Output the (x, y) coordinate of the center of the cell containing the given text.  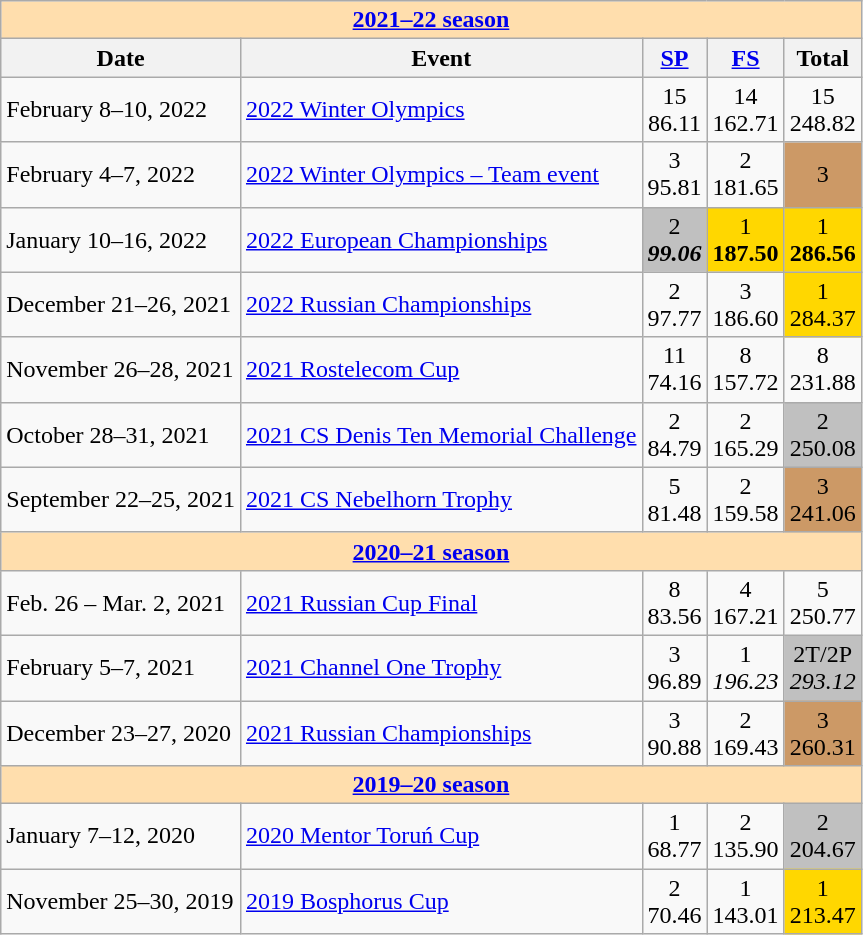
2021 Channel One Trophy (441, 668)
4167.21 (746, 602)
3241.06 (822, 500)
3 95.81 (674, 174)
February 5–7, 2021 (121, 668)
December 23–27, 2020 (121, 732)
270.46 (674, 902)
2020 Mentor Toruń Cup (441, 836)
2250.08 (822, 434)
October 28–31, 2021 (121, 434)
2021 CS Nebelhorn Trophy (441, 500)
299.06 (674, 240)
Feb. 26 – Mar. 2, 2021 (121, 602)
8231.88 (822, 370)
November 25–30, 2019 (121, 902)
2204.67 (822, 836)
168.77 (674, 836)
September 22–25, 2021 (121, 500)
1196.23 (746, 668)
14 162.71 (746, 110)
2022 Russian Championships (441, 304)
15 86.11 (674, 110)
February 4–7, 2022 (121, 174)
2T/2P293.12 (822, 668)
3260.31 (822, 732)
15 248.82 (822, 110)
2022 European Championships (441, 240)
2159.58 (746, 500)
Event (441, 58)
February 8–10, 2022 (121, 110)
FS (746, 58)
Total (822, 58)
5250.77 (822, 602)
1286.56 (822, 240)
Date (121, 58)
2021 CS Denis Ten Memorial Challenge (441, 434)
3186.60 (746, 304)
390.88 (674, 732)
2019 Bosphorus Cup (441, 902)
2022 Winter Olympics (441, 110)
January 7–12, 2020 (121, 836)
2021–22 season (431, 20)
2 181.65 (746, 174)
January 10–16, 2022 (121, 240)
2021 Russian Cup Final (441, 602)
1187.50 (746, 240)
396.89 (674, 668)
1174.16 (674, 370)
8157.72 (746, 370)
November 26–28, 2021 (121, 370)
3 (822, 174)
297.77 (674, 304)
2021 Russian Championships (441, 732)
1143.01 (746, 902)
2020–21 season (431, 551)
284.79 (674, 434)
SP (674, 58)
581.48 (674, 500)
883.56 (674, 602)
2165.29 (746, 434)
2019–20 season (431, 785)
1213.47 (822, 902)
2021 Rostelecom Cup (441, 370)
1284.37 (822, 304)
2022 Winter Olympics – Team event (441, 174)
2135.90 (746, 836)
2169.43 (746, 732)
December 21–26, 2021 (121, 304)
